Capture the cell that displays the provided text and extract its (X, Y) central coordinate. 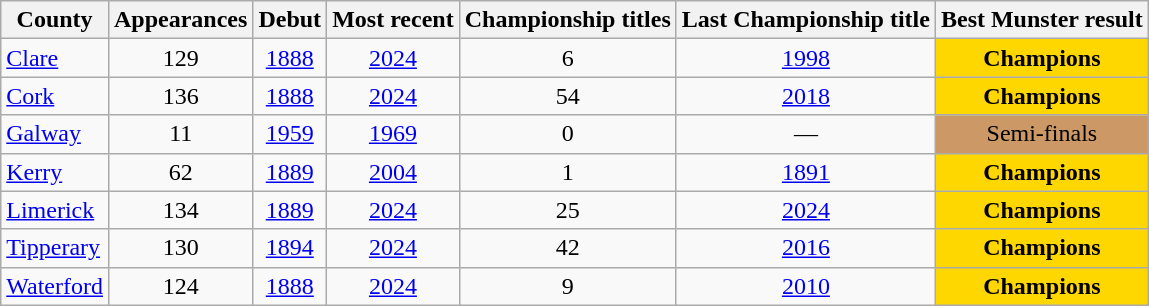
42 (568, 248)
Tipperary (55, 248)
Championship titles (568, 20)
1 (568, 172)
136 (180, 96)
2010 (806, 286)
Semi-finals (1042, 134)
1894 (290, 248)
Last Championship title (806, 20)
Best Munster result (1042, 20)
130 (180, 248)
County (55, 20)
Debut (290, 20)
2018 (806, 96)
Waterford (55, 286)
11 (180, 134)
54 (568, 96)
62 (180, 172)
Most recent (394, 20)
1959 (290, 134)
6 (568, 58)
1891 (806, 172)
Clare (55, 58)
129 (180, 58)
1969 (394, 134)
— (806, 134)
1998 (806, 58)
124 (180, 286)
25 (568, 210)
Galway (55, 134)
Appearances (180, 20)
Cork (55, 96)
2004 (394, 172)
2016 (806, 248)
Kerry (55, 172)
9 (568, 286)
134 (180, 210)
Limerick (55, 210)
0 (568, 134)
